Identify which cell holds the provided text, then report its (x, y) central coordinate. 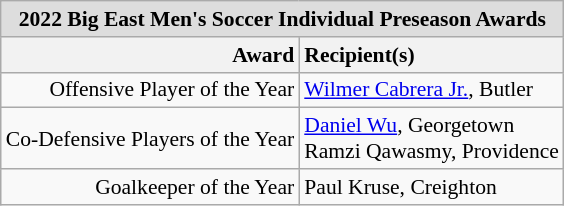
Wilmer Cabrera Jr., Butler (432, 90)
Paul Kruse, Creighton (432, 187)
Offensive Player of the Year (150, 90)
Recipient(s) (432, 55)
Co-Defensive Players of the Year (150, 138)
Award (150, 55)
2022 Big East Men's Soccer Individual Preseason Awards (282, 19)
Daniel Wu, GeorgetownRamzi Qawasmy, Providence (432, 138)
Goalkeeper of the Year (150, 187)
